Search for the cell housing the specified text and yield its (x, y) center coordinate. 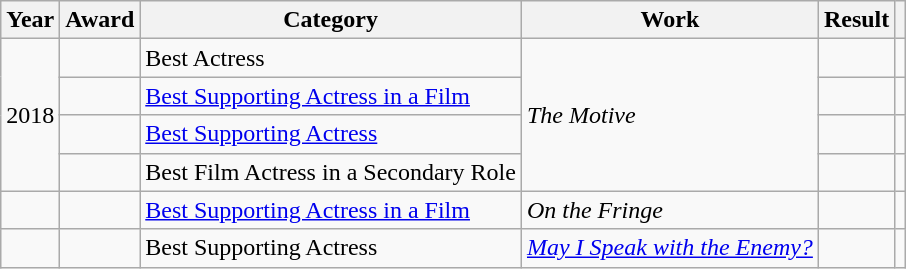
Category (331, 20)
Year (30, 20)
The Motive (670, 115)
2018 (30, 115)
Work (670, 20)
Best Film Actress in a Secondary Role (331, 172)
Award (100, 20)
Best Actress (331, 58)
Result (856, 20)
On the Fringe (670, 210)
May I Speak with the Enemy? (670, 248)
